For the text-containing cell, return its midpoint in [X, Y] coordinate format. 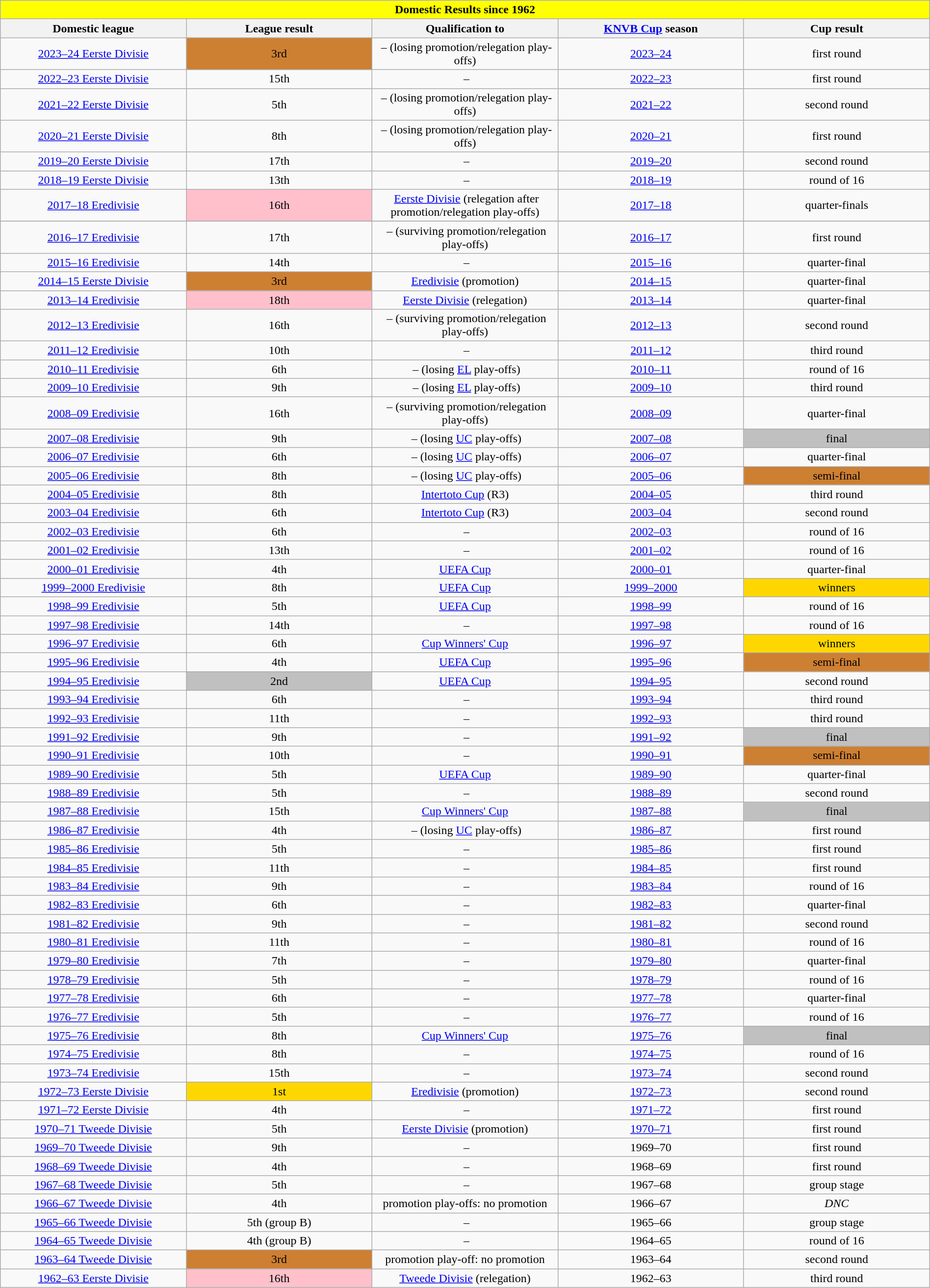
1990–91 Eredivisie [93, 756]
1994–95 Eredivisie [93, 681]
2017–18 [650, 205]
KNVB Cup season [650, 28]
2019–20 Eerste Divisie [93, 161]
2004–05 Eredivisie [93, 494]
1984–85 Eredivisie [93, 867]
2019–20 [650, 161]
2016–17 [650, 237]
Eerste Divisie (promotion) [465, 1129]
1995–96 Eredivisie [93, 662]
5th (group B) [280, 1222]
1966–67 Tweede Divisie [93, 1203]
1995–96 [650, 662]
1968–69 Tweede Divisie [93, 1166]
1980–81 Eredivisie [93, 942]
1985–86 Eredivisie [93, 849]
1982–83 [650, 905]
1965–66 Tweede Divisie [93, 1222]
2014–15 Eerste Divisie [93, 281]
1979–80 [650, 961]
2009–10 Eredivisie [93, 388]
2023–24 Eerste Divisie [93, 54]
Eerste Divisie (relegation) [465, 300]
2002–03 [650, 531]
1962–63 Eerste Divisie [93, 1278]
1967–68 [650, 1185]
1999–2000 Eredivisie [93, 587]
2017–18 Eredivisie [93, 205]
1971–72 Eerste Divisie [93, 1110]
Qualification to [465, 28]
1969–70 Tweede Divisie [93, 1147]
1988–89 Eredivisie [93, 793]
1989–90 [650, 774]
2021–22 [650, 104]
2022–23 [650, 79]
1978–79 Eredivisie [93, 980]
1973–74 Eredivisie [93, 1073]
1987–88 Eredivisie [93, 811]
2023–24 [650, 54]
1975–76 [650, 1035]
1978–79 [650, 980]
1998–99 Eredivisie [93, 606]
Eerste Divisie (relegation after promotion/relegation play-offs) [465, 205]
2000–01 [650, 569]
2011–12 [650, 351]
1998–99 [650, 606]
1988–89 [650, 793]
1970–71 [650, 1129]
1992–93 [650, 718]
1984–85 [650, 867]
2015–16 [650, 262]
1987–88 [650, 811]
7th [280, 961]
1973–74 [650, 1073]
2013–14 Eredivisie [93, 300]
2004–05 [650, 494]
1999–2000 [650, 587]
1976–77 [650, 1017]
1980–81 [650, 942]
2008–09 [650, 413]
2008–09 Eredivisie [93, 413]
1991–92 Eredivisie [93, 737]
1989–90 Eredivisie [93, 774]
1977–78 Eredivisie [93, 998]
1993–94 [650, 700]
1970–71 Tweede Divisie [93, 1129]
2012–13 [650, 326]
1979–80 Eredivisie [93, 961]
1966–67 [650, 1203]
1972–73 Eerste Divisie [93, 1091]
1997–98 [650, 625]
1992–93 Eredivisie [93, 718]
2005–06 [650, 476]
1977–78 [650, 998]
2015–16 Eredivisie [93, 262]
2016–17 Eredivisie [93, 237]
League result [280, 28]
1997–98 Eredivisie [93, 625]
1962–63 [650, 1278]
1972–73 [650, 1091]
2020–21 [650, 136]
1981–82 Eredivisie [93, 923]
2002–03 Eredivisie [93, 531]
Cup result [837, 28]
1st [280, 1091]
Domestic Results since 1962 [465, 10]
2018–19 [650, 180]
1963–64 [650, 1260]
1986–87 Eredivisie [93, 830]
2013–14 [650, 300]
1991–92 [650, 737]
2006–07 Eredivisie [93, 457]
2003–04 [650, 513]
quarter-finals [837, 205]
2001–02 [650, 550]
1968–69 [650, 1166]
2018–19 Eerste Divisie [93, 180]
2006–07 [650, 457]
2010–11 Eredivisie [93, 369]
2001–02 Eredivisie [93, 550]
1983–84 Eredivisie [93, 886]
18th [280, 300]
1994–95 [650, 681]
1996–97 [650, 644]
1963–64 Tweede Divisie [93, 1260]
2011–12 Eredivisie [93, 351]
1964–65 [650, 1241]
2005–06 Eredivisie [93, 476]
2020–21 Eerste Divisie [93, 136]
1976–77 Eredivisie [93, 1017]
2007–08 [650, 438]
1964–65 Tweede Divisie [93, 1241]
1969–70 [650, 1147]
1993–94 Eredivisie [93, 700]
2022–23 Eerste Divisie [93, 79]
1986–87 [650, 830]
2009–10 [650, 388]
2012–13 Eredivisie [93, 326]
1965–66 [650, 1222]
2000–01 Eredivisie [93, 569]
1974–75 Eredivisie [93, 1054]
2021–22 Eerste Divisie [93, 104]
1974–75 [650, 1054]
Tweede Divisie (relegation) [465, 1278]
1982–83 Eredivisie [93, 905]
1967–68 Tweede Divisie [93, 1185]
2nd [280, 681]
1990–91 [650, 756]
promotion play-offs: no promotion [465, 1203]
1985–86 [650, 849]
DNC [837, 1203]
2014–15 [650, 281]
1996–97 Eredivisie [93, 644]
2003–04 Eredivisie [93, 513]
2007–08 Eredivisie [93, 438]
1975–76 Eredivisie [93, 1035]
Domestic league [93, 28]
4th (group B) [280, 1241]
1981–82 [650, 923]
1971–72 [650, 1110]
1983–84 [650, 886]
2010–11 [650, 369]
promotion play-off: no promotion [465, 1260]
